Pinpoint the cell where the given text exists, returning its (x, y) midpoint coordinate. 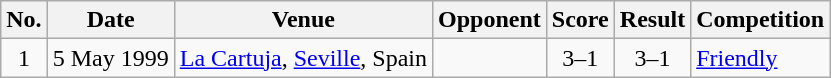
Date (110, 20)
Friendly (760, 58)
Venue (303, 20)
Result (652, 20)
Competition (760, 20)
La Cartuja, Seville, Spain (303, 58)
5 May 1999 (110, 58)
No. (24, 20)
Score (580, 20)
1 (24, 58)
Opponent (490, 20)
